For the text-containing cell, return its midpoint in (x, y) coordinate format. 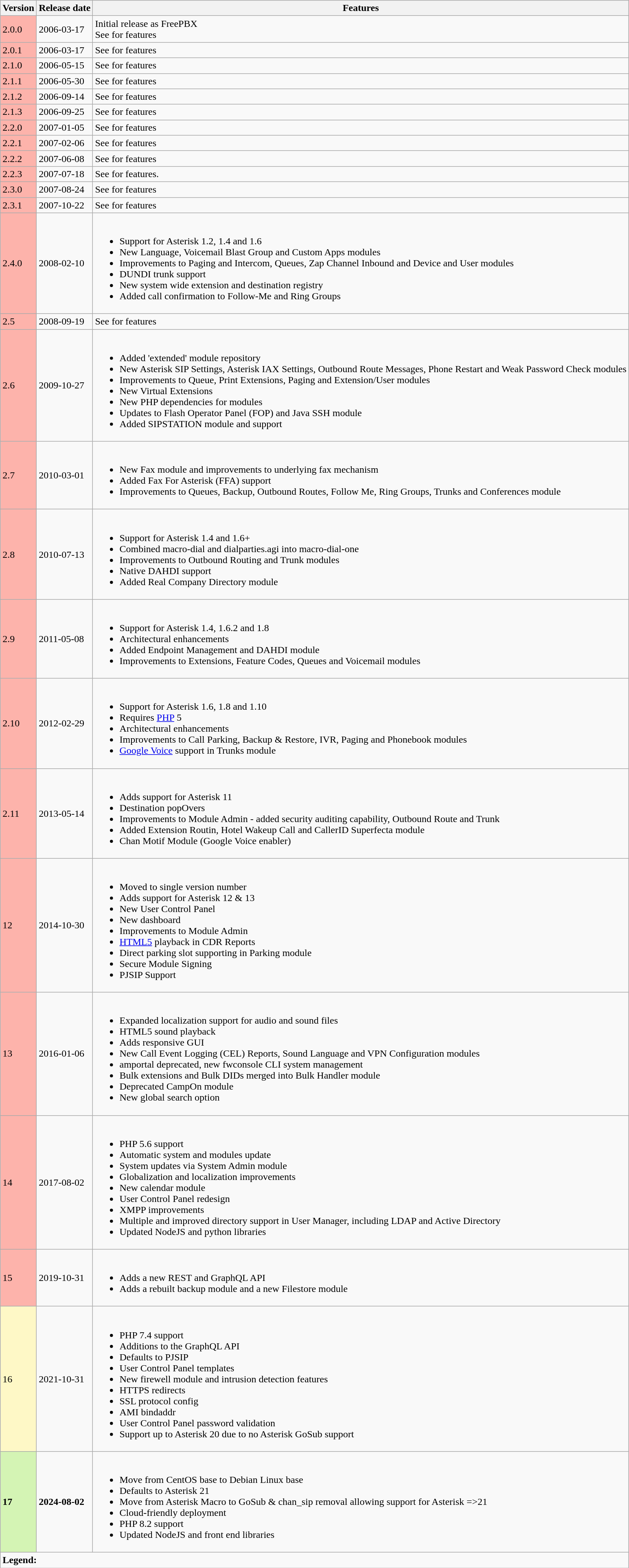
2010-03-01 (65, 476)
14 (19, 1182)
2.8 (19, 555)
2008-02-10 (65, 263)
16 (19, 1379)
2006-05-30 (65, 81)
2.1.0 (19, 66)
12 (19, 925)
2.1.2 (19, 96)
2.2.3 (19, 174)
2.1.1 (19, 81)
2024-08-02 (65, 1502)
2006-09-25 (65, 112)
Version (19, 8)
15 (19, 1278)
2.4.0 (19, 263)
2021-10-31 (65, 1379)
2017-08-02 (65, 1182)
2013-05-14 (65, 814)
2.10 (19, 723)
Release date (65, 8)
2.5 (19, 322)
2.7 (19, 476)
2.0.1 (19, 50)
2014-10-30 (65, 925)
2007-01-05 (65, 127)
2.11 (19, 814)
13 (19, 1054)
2007-07-18 (65, 174)
2012-02-29 (65, 723)
2.1.3 (19, 112)
2.6 (19, 385)
2010-07-13 (65, 555)
2.3.1 (19, 205)
Features (361, 8)
Legend: (315, 1560)
2.2.0 (19, 127)
2.2.2 (19, 158)
2006-09-14 (65, 96)
2.9 (19, 639)
2009-10-27 (65, 385)
2016-01-06 (65, 1054)
2.0.0 (19, 29)
Initial release as FreePBXSee for features (361, 29)
2007-06-08 (65, 158)
17 (19, 1502)
2019-10-31 (65, 1278)
2008-09-19 (65, 322)
2011-05-08 (65, 639)
2007-08-24 (65, 189)
2006-05-15 (65, 66)
2.2.1 (19, 143)
2007-02-06 (65, 143)
2.3.0 (19, 189)
2007-10-22 (65, 205)
See for features. (361, 174)
Adds a new REST and GraphQL APIAdds a rebuilt backup module and a new Filestore module (361, 1278)
